Provide the [x, y] coordinate of the cell's center where the given text is located.  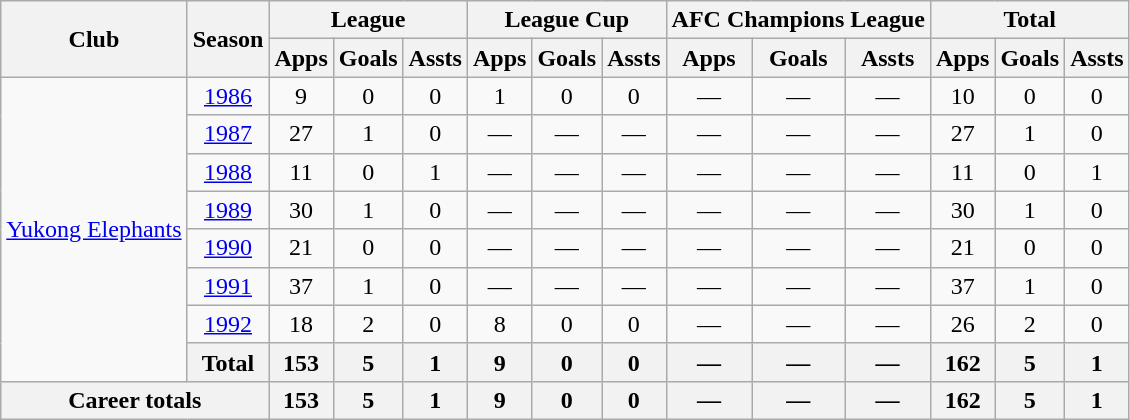
AFC Champions League [798, 20]
1987 [228, 134]
8 [499, 324]
League [368, 20]
1990 [228, 248]
1988 [228, 172]
Season [228, 39]
1992 [228, 324]
Club [94, 39]
10 [962, 96]
Career totals [135, 400]
26 [962, 324]
Yukong Elephants [94, 229]
1991 [228, 286]
1986 [228, 96]
18 [301, 324]
League Cup [566, 20]
1989 [228, 210]
